Return the (X, Y) coordinate for the center point of the cell that contains the specified text.  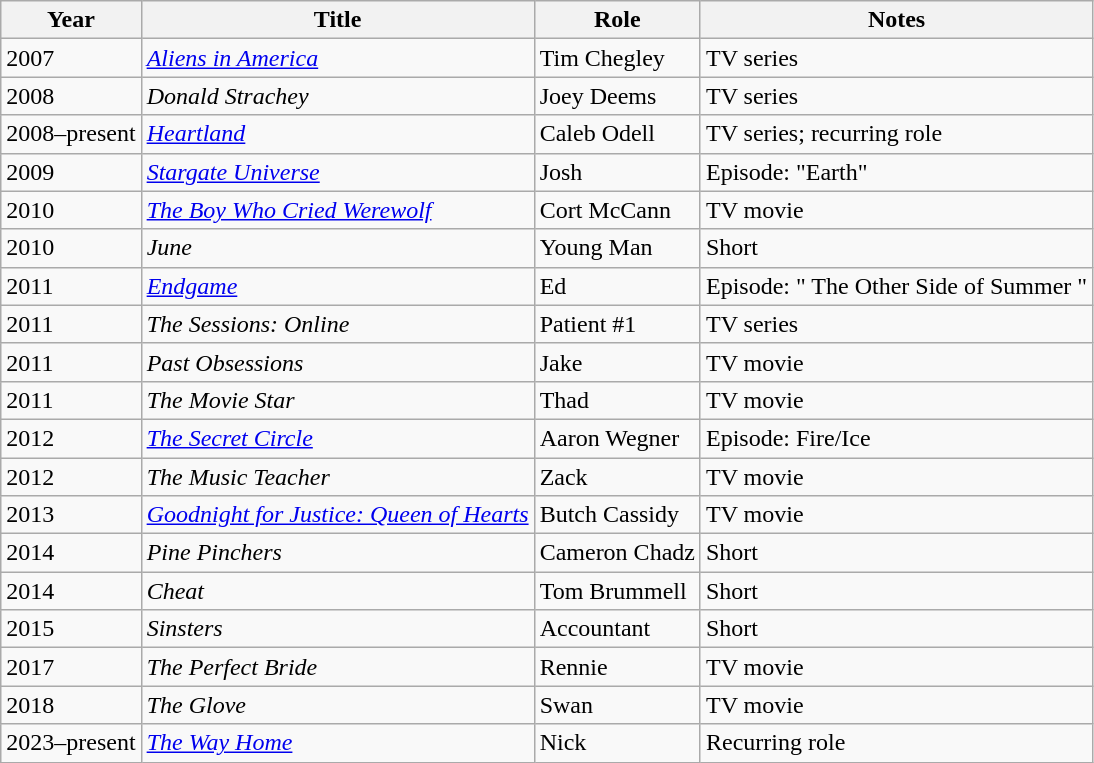
The Secret Circle (338, 438)
Rennie (617, 667)
2017 (71, 667)
Butch Cassidy (617, 515)
The Sessions: Online (338, 324)
Heartland (338, 134)
June (338, 248)
Cameron Chadz (617, 553)
Ed (617, 286)
Nick (617, 743)
Patient #1 (617, 324)
Cheat (338, 591)
Episode: "Earth" (896, 172)
Sinsters (338, 629)
The Perfect Bride (338, 667)
Recurring role (896, 743)
Notes (896, 20)
2023–present (71, 743)
Caleb Odell (617, 134)
Past Obsessions (338, 362)
Pine Pinchers (338, 553)
Episode: Fire/Ice (896, 438)
Josh (617, 172)
2008 (71, 96)
Aliens in America (338, 58)
2013 (71, 515)
2007 (71, 58)
Title (338, 20)
Tom Brummell (617, 591)
Year (71, 20)
2009 (71, 172)
Cort McCann (617, 210)
2015 (71, 629)
2008–present (71, 134)
Thad (617, 400)
Jake (617, 362)
TV series; recurring role (896, 134)
Joey Deems (617, 96)
Tim Chegley (617, 58)
Goodnight for Justice: Queen of Hearts (338, 515)
Accountant (617, 629)
The Glove (338, 705)
The Movie Star (338, 400)
Role (617, 20)
Aaron Wegner (617, 438)
Stargate Universe (338, 172)
2018 (71, 705)
The Way Home (338, 743)
The Music Teacher (338, 477)
Swan (617, 705)
Zack (617, 477)
Episode: " The Other Side of Summer " (896, 286)
Endgame (338, 286)
The Boy Who Cried Werewolf (338, 210)
Young Man (617, 248)
Donald Strachey (338, 96)
